Determine the [X, Y] coordinate at the center of the cell enclosing the given text.  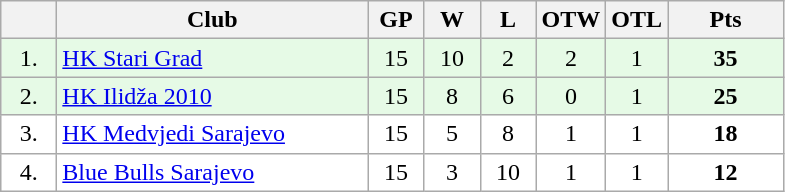
3. [29, 134]
35 [726, 58]
HK Medvjedi Sarajevo [212, 134]
Club [212, 20]
25 [726, 96]
2. [29, 96]
HK Stari Grad [212, 58]
L [508, 20]
6 [508, 96]
GP [396, 20]
OTW [571, 20]
HK Ilidža 2010 [212, 96]
5 [452, 134]
18 [726, 134]
0 [571, 96]
Pts [726, 20]
Blue Bulls Sarajevo [212, 172]
4. [29, 172]
OTL [637, 20]
3 [452, 172]
1. [29, 58]
12 [726, 172]
W [452, 20]
